Scan for the cell matching the given text and deliver its [x, y] coordinate at center. 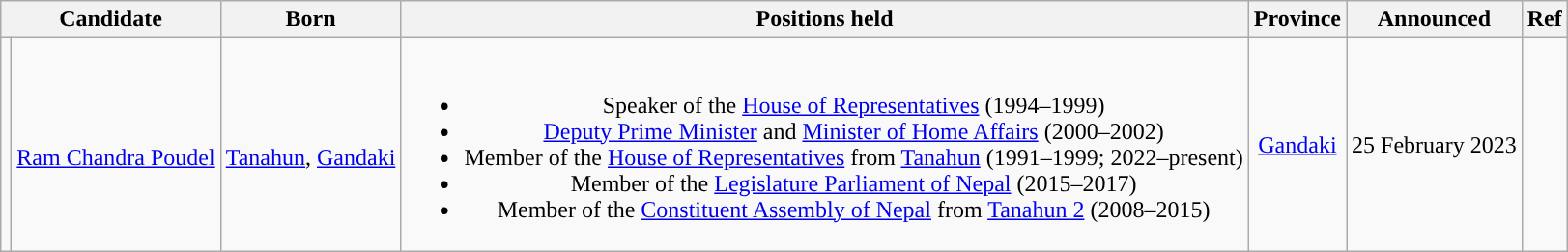
25 February 2023 [1435, 145]
Ref [1544, 19]
Positions held [825, 19]
Gandaki [1297, 145]
Province [1297, 19]
Candidate [110, 19]
Tanahun, Gandaki [311, 145]
Announced [1435, 19]
Born [311, 19]
Ram Chandra Poudel [116, 145]
